Capture the cell that displays the provided text and extract its [x, y] central coordinate. 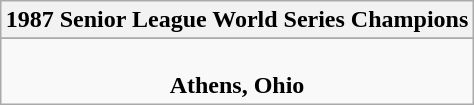
Athens, Ohio [237, 72]
1987 Senior League World Series Champions [237, 20]
